Find where the given text appears and provide that cell's center as [x, y] coordinate. 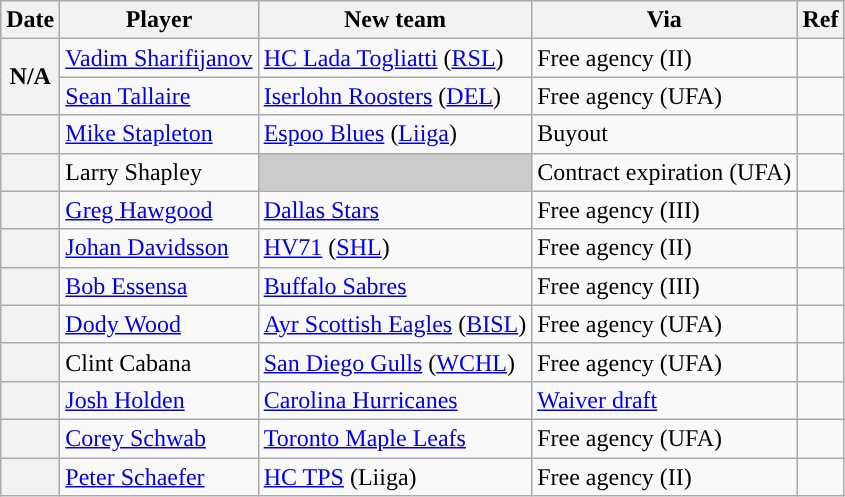
Greg Hawgood [159, 210]
Larry Shapley [159, 172]
Waiver draft [664, 400]
HC TPS (Liiga) [394, 477]
Ref [820, 20]
Ayr Scottish Eagles (BISL) [394, 324]
Iserlohn Roosters (DEL) [394, 96]
Vadim Sharifijanov [159, 58]
Dallas Stars [394, 210]
Johan Davidsson [159, 248]
Player [159, 20]
Toronto Maple Leafs [394, 438]
Sean Tallaire [159, 96]
Dody Wood [159, 324]
HV71 (SHL) [394, 248]
Josh Holden [159, 400]
HC Lada Togliatti (RSL) [394, 58]
Clint Cabana [159, 362]
Buyout [664, 134]
Espoo Blues (Liiga) [394, 134]
San Diego Gulls (WCHL) [394, 362]
N/A [30, 77]
Date [30, 20]
Contract expiration (UFA) [664, 172]
Mike Stapleton [159, 134]
New team [394, 20]
Corey Schwab [159, 438]
Peter Schaefer [159, 477]
Carolina Hurricanes [394, 400]
Via [664, 20]
Bob Essensa [159, 286]
Buffalo Sabres [394, 286]
